Locate the cell with the specified text and output its [x, y] center coordinate. 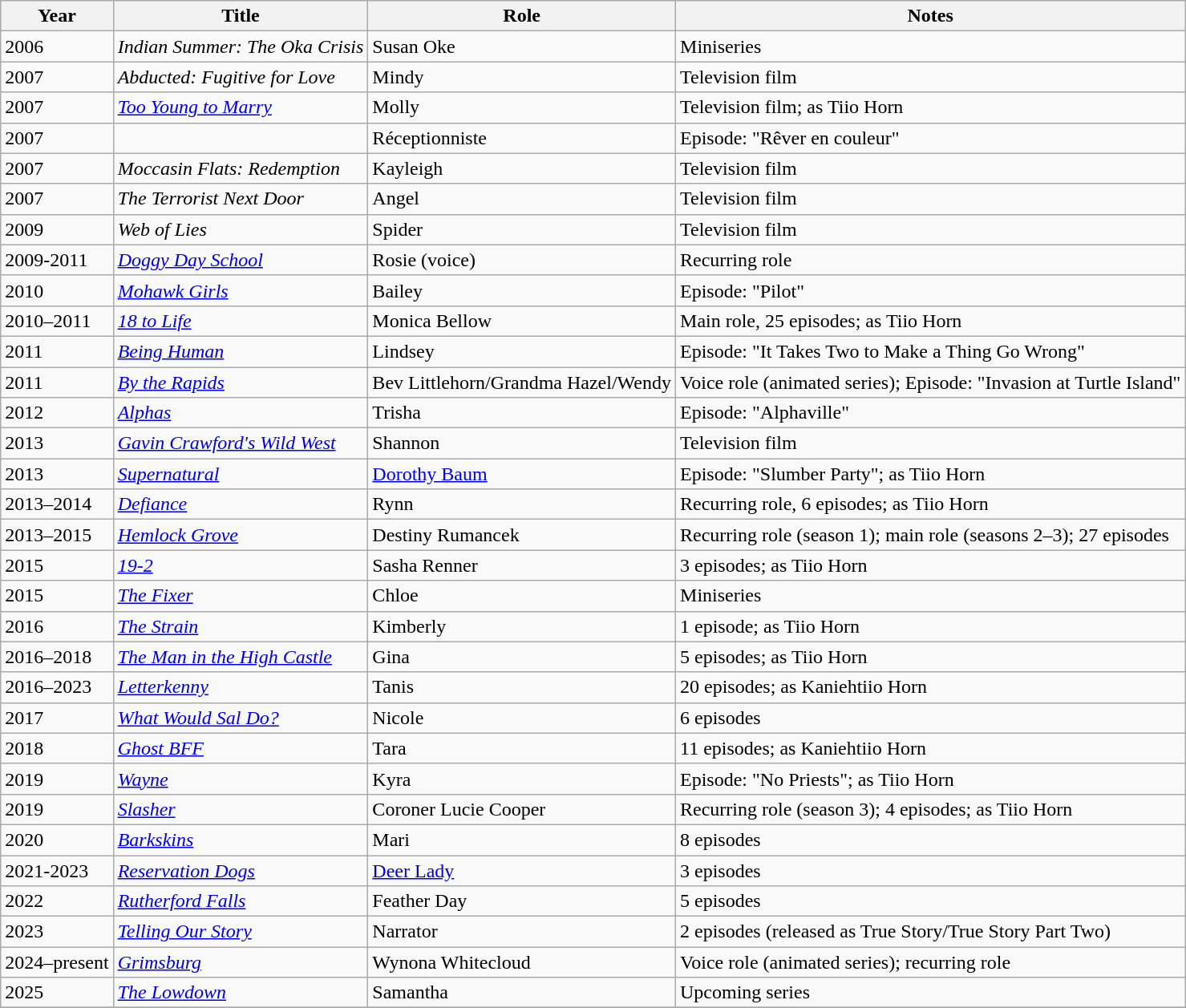
Wynona Whitecloud [522, 962]
Upcoming series [930, 993]
2010 [57, 290]
Monica Bellow [522, 321]
2023 [57, 932]
2022 [57, 901]
Coroner Lucie Cooper [522, 809]
Wayne [241, 779]
Main role, 25 episodes; as Tiio Horn [930, 321]
1 episode; as Tiio Horn [930, 626]
The Lowdown [241, 993]
Angel [522, 199]
Rynn [522, 504]
The Fixer [241, 596]
Being Human [241, 351]
2012 [57, 413]
20 episodes; as Kaniehtiio Horn [930, 687]
5 episodes [930, 901]
Dorothy Baum [522, 474]
Voice role (animated series); Episode: "Invasion at Turtle Island" [930, 383]
5 episodes; as Tiio Horn [930, 657]
Moccasin Flats: Redemption [241, 168]
Gina [522, 657]
Tara [522, 748]
Recurring role (season 3); 4 episodes; as Tiio Horn [930, 809]
Grimsburg [241, 962]
Shannon [522, 443]
2017 [57, 718]
2020 [57, 840]
2021-2023 [57, 870]
Rosie (voice) [522, 260]
19-2 [241, 565]
Sasha Renner [522, 565]
Episode: "Alphaville" [930, 413]
Too Young to Marry [241, 107]
Indian Summer: The Oka Crisis [241, 47]
2018 [57, 748]
Spider [522, 229]
2016 [57, 626]
Mari [522, 840]
2016–2018 [57, 657]
2024–present [57, 962]
Nicole [522, 718]
Réceptionniste [522, 138]
Kimberly [522, 626]
Bailey [522, 290]
Narrator [522, 932]
2009 [57, 229]
Role [522, 16]
Abducted: Fugitive for Love [241, 77]
Molly [522, 107]
Mohawk Girls [241, 290]
Episode: "No Priests"; as Tiio Horn [930, 779]
Ghost BFF [241, 748]
Alphas [241, 413]
11 episodes; as Kaniehtiio Horn [930, 748]
By the Rapids [241, 383]
Recurring role [930, 260]
Defiance [241, 504]
Letterkenny [241, 687]
Destiny Rumancek [522, 535]
Susan Oke [522, 47]
Recurring role, 6 episodes; as Tiio Horn [930, 504]
What Would Sal Do? [241, 718]
Title [241, 16]
The Terrorist Next Door [241, 199]
6 episodes [930, 718]
Episode: "Slumber Party"; as Tiio Horn [930, 474]
Trisha [522, 413]
Recurring role (season 1); main role (seasons 2–3); 27 episodes [930, 535]
Television film; as Tiio Horn [930, 107]
Supernatural [241, 474]
2 episodes (released as True Story/True Story Part Two) [930, 932]
3 episodes; as Tiio Horn [930, 565]
18 to Life [241, 321]
Lindsey [522, 351]
Slasher [241, 809]
Kayleigh [522, 168]
The Strain [241, 626]
3 episodes [930, 870]
Rutherford Falls [241, 901]
2009-2011 [57, 260]
2006 [57, 47]
Barkskins [241, 840]
Mindy [522, 77]
Doggy Day School [241, 260]
Bev Littlehorn/Grandma Hazel/Wendy [522, 383]
Gavin Crawford's Wild West [241, 443]
Kyra [522, 779]
Hemlock Grove [241, 535]
Notes [930, 16]
Feather Day [522, 901]
Deer Lady [522, 870]
Year [57, 16]
2013–2015 [57, 535]
Chloe [522, 596]
Voice role (animated series); recurring role [930, 962]
2025 [57, 993]
2016–2023 [57, 687]
Episode: "Pilot" [930, 290]
8 episodes [930, 840]
Episode: "Rêver en couleur" [930, 138]
Tanis [522, 687]
Samantha [522, 993]
2010–2011 [57, 321]
2013–2014 [57, 504]
Web of Lies [241, 229]
Telling Our Story [241, 932]
The Man in the High Castle [241, 657]
Episode: "It Takes Two to Make a Thing Go Wrong" [930, 351]
Reservation Dogs [241, 870]
